Extract the (x, y) coordinate from the center of the cell holding the provided text.  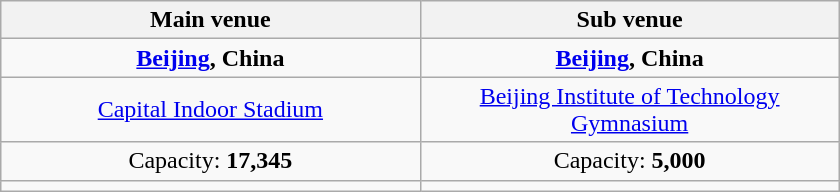
Capital Indoor Stadium (210, 110)
Sub venue (630, 20)
Capacity: 5,000 (630, 161)
Main venue (210, 20)
Beijing Institute of Technology Gymnasium (630, 110)
Capacity: 17,345 (210, 161)
